Scan for the cell matching the given text and deliver its (x, y) coordinate at center. 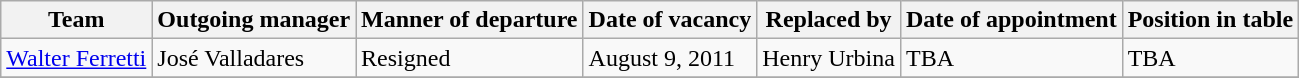
Team (76, 20)
Position in table (1210, 20)
Date of appointment (1011, 20)
Outgoing manager (254, 20)
Date of vacancy (670, 20)
Henry Urbina (829, 58)
Walter Ferretti (76, 58)
August 9, 2011 (670, 58)
Resigned (470, 58)
Replaced by (829, 20)
Manner of departure (470, 20)
José Valladares (254, 58)
